Determine the [x, y] coordinate at the center of the cell enclosing the given text.  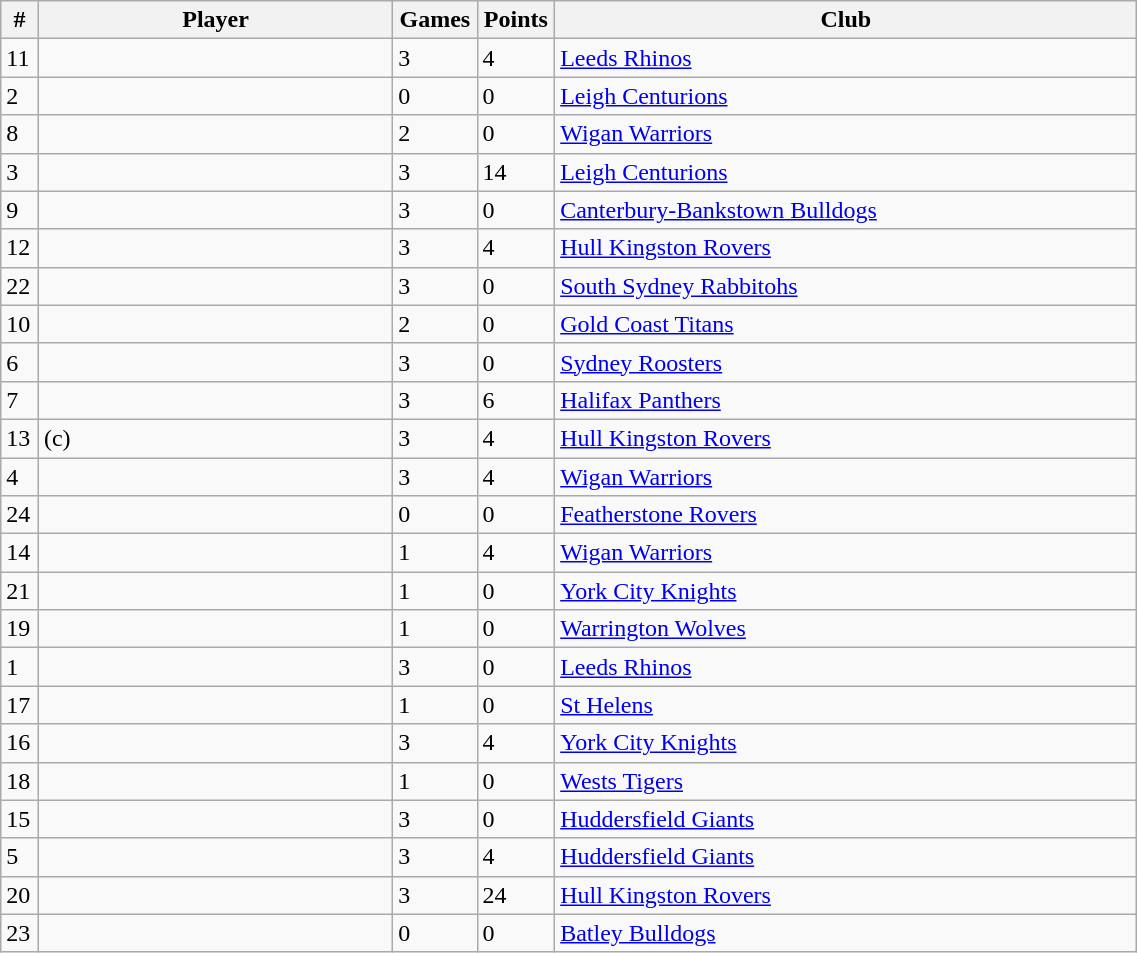
8 [20, 134]
Points [516, 20]
16 [20, 743]
13 [20, 438]
11 [20, 58]
Halifax Panthers [846, 400]
Warrington Wolves [846, 629]
# [20, 20]
Gold Coast Titans [846, 324]
19 [20, 629]
9 [20, 210]
St Helens [846, 705]
Player [215, 20]
17 [20, 705]
20 [20, 895]
18 [20, 781]
Featherstone Rovers [846, 515]
South Sydney Rabbitohs [846, 286]
23 [20, 933]
15 [20, 819]
5 [20, 857]
Games [435, 20]
22 [20, 286]
12 [20, 248]
Batley Bulldogs [846, 933]
Wests Tigers [846, 781]
Canterbury-Bankstown Bulldogs [846, 210]
10 [20, 324]
Sydney Roosters [846, 362]
21 [20, 591]
7 [20, 400]
(c) [215, 438]
Club [846, 20]
